Return the (x, y) coordinate for the center point of the cell that contains the specified text.  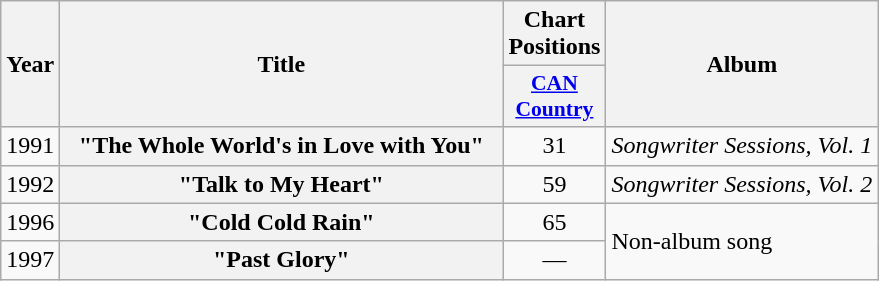
Songwriter Sessions, Vol. 1 (742, 146)
"The Whole World's in Love with You" (282, 146)
1997 (30, 260)
Songwriter Sessions, Vol. 2 (742, 184)
1991 (30, 146)
Chart Positions (554, 34)
"Past Glory" (282, 260)
1996 (30, 222)
"Cold Cold Rain" (282, 222)
Year (30, 64)
65 (554, 222)
59 (554, 184)
Album (742, 64)
Non-album song (742, 241)
"Talk to My Heart" (282, 184)
Title (282, 64)
— (554, 260)
CAN Country (554, 96)
31 (554, 146)
1992 (30, 184)
